Find where the given text appears and provide that cell's center as [X, Y] coordinate. 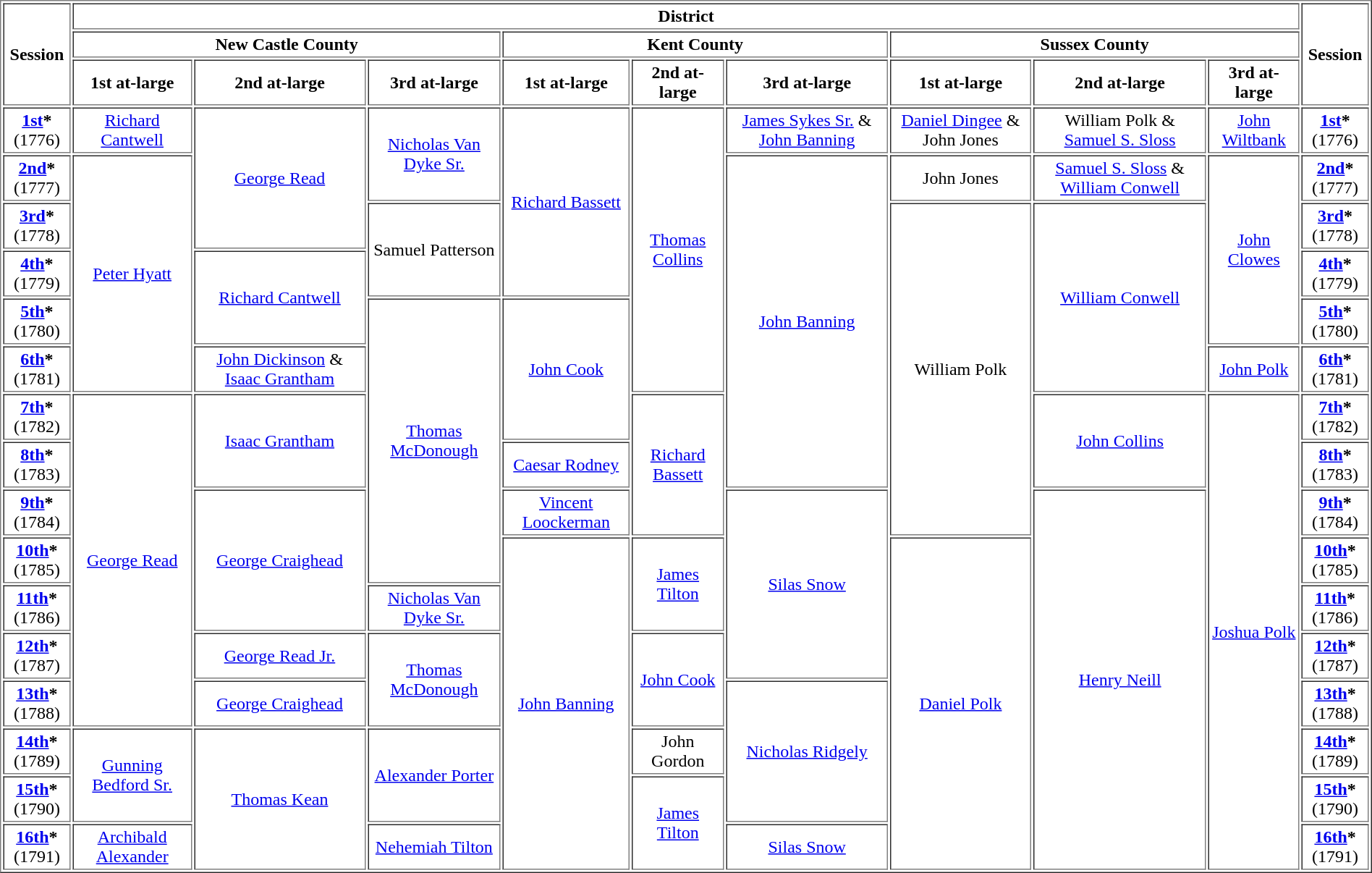
Joshua Polk [1254, 631]
Sussex County [1095, 45]
Henry Neill [1120, 679]
William Conwell [1120, 297]
William Polk & Samuel S. Sloss [1120, 130]
Peter Hyatt [132, 274]
John Clowes [1254, 249]
Daniel Dingee & John Jones [961, 130]
William Polk [961, 369]
Archibald Alexander [132, 847]
New Castle County [287, 45]
Samuel Patterson [434, 249]
Alexander Porter [434, 775]
John Jones [961, 178]
Nehemiah Tilton [434, 847]
George Read Jr. [279, 656]
Caesar Rodney [566, 465]
Vincent Loockerman [566, 513]
Isaac Grantham [279, 440]
Gunning Bedford Sr. [132, 775]
John Dickinson & Isaac Grantham [279, 369]
Kent County [695, 45]
District [686, 16]
John Wiltbank [1254, 130]
James Sykes Sr. & John Banning [808, 130]
John Collins [1120, 440]
Thomas Collins [678, 249]
Nicholas Ridgely [808, 751]
Samuel S. Sloss & William Conwell [1120, 178]
John Polk [1254, 369]
Daniel Polk [961, 704]
Thomas Kean [279, 799]
John Gordon [678, 751]
